From the cell containing the given text, extract its center point as (X, Y) coordinate. 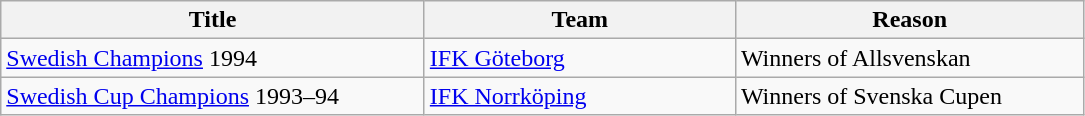
IFK Norrköping (580, 96)
IFK Göteborg (580, 58)
Winners of Svenska Cupen (910, 96)
Title (213, 20)
Swedish Cup Champions 1993–94 (213, 96)
Reason (910, 20)
Swedish Champions 1994 (213, 58)
Winners of Allsvenskan (910, 58)
Team (580, 20)
